Determine the [x, y] coordinate at the center of the cell enclosing the given text.  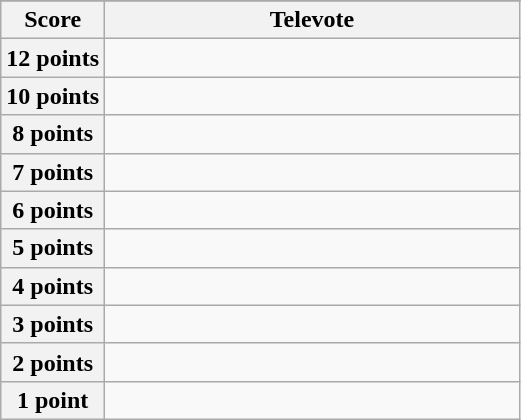
5 points [53, 248]
Televote [312, 20]
12 points [53, 58]
1 point [53, 400]
4 points [53, 286]
3 points [53, 324]
Score [53, 20]
8 points [53, 134]
2 points [53, 362]
7 points [53, 172]
10 points [53, 96]
6 points [53, 210]
